Scan for the cell matching the given text and deliver its (X, Y) coordinate at center. 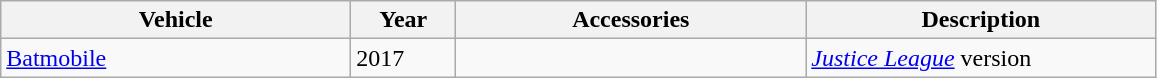
Accessories (631, 20)
Batmobile (176, 58)
Justice League version (981, 58)
Year (404, 20)
Vehicle (176, 20)
2017 (404, 58)
Description (981, 20)
